Locate the cell with the specified text and output its [X, Y] center coordinate. 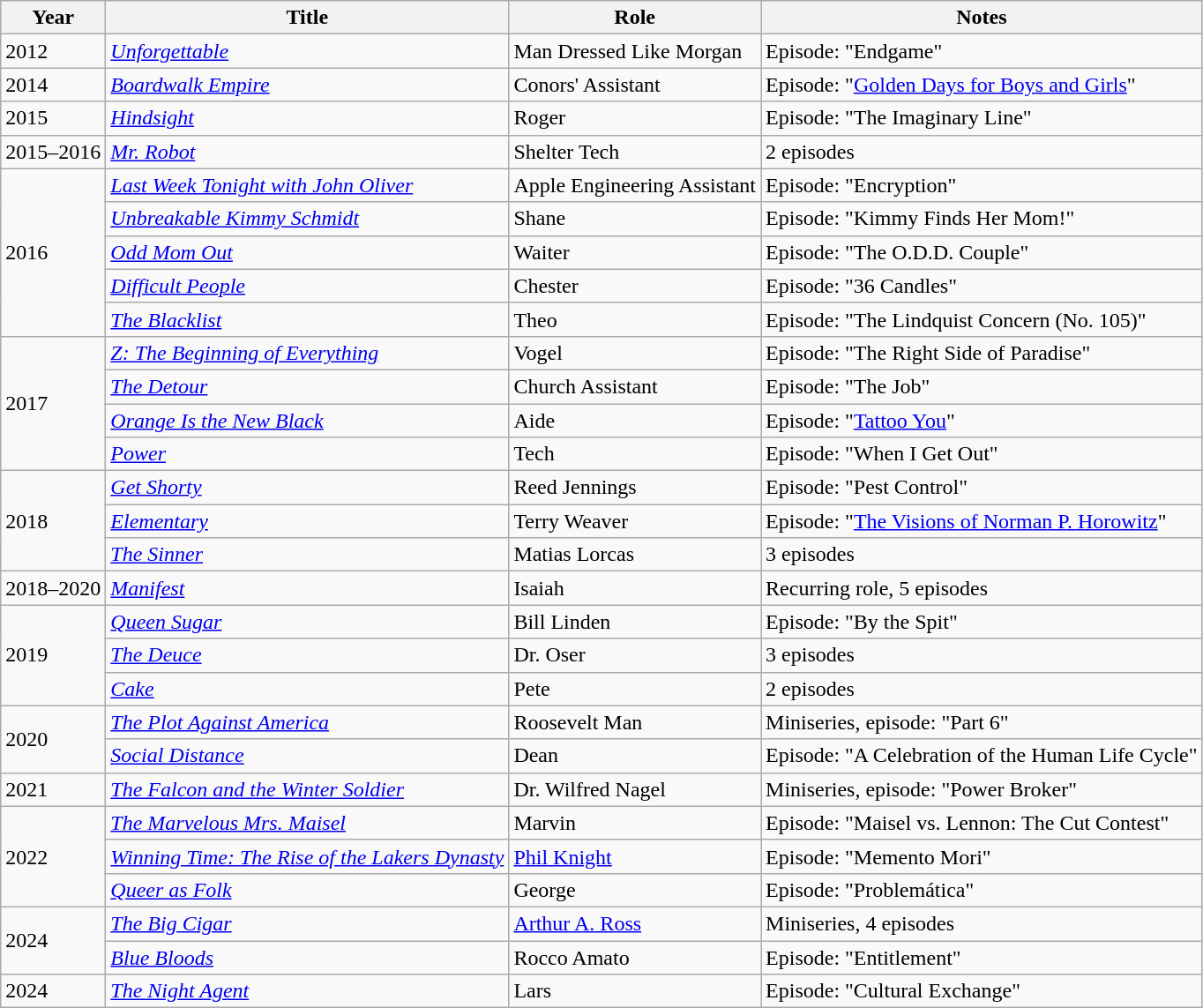
Odd Mom Out [307, 252]
Episode: "The Lindquist Concern (No. 105)" [983, 319]
Pete [635, 689]
Shane [635, 219]
Roger [635, 118]
Power [307, 454]
George [635, 890]
Vogel [635, 353]
Miniseries, episode: "Power Broker" [983, 789]
Miniseries, 4 episodes [983, 923]
2017 [53, 403]
Theo [635, 319]
Dean [635, 756]
Episode: "Problemática" [983, 890]
Episode: "A Celebration of the Human Life Cycle" [983, 756]
Unbreakable Kimmy Schmidt [307, 219]
Episode: "Endgame" [983, 51]
Cake [307, 689]
Unforgettable [307, 51]
Miniseries, episode: "Part 6" [983, 722]
Conors' Assistant [635, 85]
Episode: "The Job" [983, 386]
Recurring role, 5 episodes [983, 588]
Episode: "Maisel vs. Lennon: The Cut Contest" [983, 823]
Boardwalk Empire [307, 85]
Notes [983, 18]
Episode: "The Imaginary Line" [983, 118]
2015 [53, 118]
2022 [53, 856]
Get Shorty [307, 488]
2021 [53, 789]
Episode: "Encryption" [983, 185]
The Falcon and the Winter Soldier [307, 789]
Difficult People [307, 286]
2019 [53, 655]
Episode: "Golden Days for Boys and Girls" [983, 85]
Queen Sugar [307, 622]
Episode: "Kimmy Finds Her Mom!" [983, 219]
Roosevelt Man [635, 722]
Reed Jennings [635, 488]
The Big Cigar [307, 923]
Marvin [635, 823]
Manifest [307, 588]
The Sinner [307, 555]
The Blacklist [307, 319]
Episode: "Cultural Exchange" [983, 991]
Apple Engineering Assistant [635, 185]
Dr. Oser [635, 655]
2014 [53, 85]
Episode: "Pest Control" [983, 488]
The Marvelous Mrs. Maisel [307, 823]
2018–2020 [53, 588]
Queer as Folk [307, 890]
The Detour [307, 386]
Phil Knight [635, 856]
Shelter Tech [635, 152]
Chester [635, 286]
Bill Linden [635, 622]
Lars [635, 991]
Blue Bloods [307, 957]
2015–2016 [53, 152]
Social Distance [307, 756]
Aide [635, 421]
Episode: "When I Get Out" [983, 454]
Church Assistant [635, 386]
Orange Is the New Black [307, 421]
Episode: "Tattoo You" [983, 421]
2018 [53, 521]
2012 [53, 51]
The Deuce [307, 655]
Terry Weaver [635, 521]
2020 [53, 739]
Rocco Amato [635, 957]
Role [635, 18]
Episode: "The Visions of Norman P. Horowitz" [983, 521]
Title [307, 18]
Winning Time: The Rise of the Lakers Dynasty [307, 856]
Waiter [635, 252]
Dr. Wilfred Nagel [635, 789]
Man Dressed Like Morgan [635, 51]
Episode: "36 Candles" [983, 286]
Isaiah [635, 588]
Arthur A. Ross [635, 923]
Elementary [307, 521]
2016 [53, 252]
Matias Lorcas [635, 555]
Z: The Beginning of Everything [307, 353]
Hindsight [307, 118]
Year [53, 18]
Last Week Tonight with John Oliver [307, 185]
Episode: "The Right Side of Paradise" [983, 353]
Episode: "Entitlement" [983, 957]
Mr. Robot [307, 152]
Tech [635, 454]
The Plot Against America [307, 722]
The Night Agent [307, 991]
Episode: "The O.D.D. Couple" [983, 252]
Episode: "Memento Mori" [983, 856]
Episode: "By the Spit" [983, 622]
